For the text-containing cell, return its midpoint in (X, Y) coordinate format. 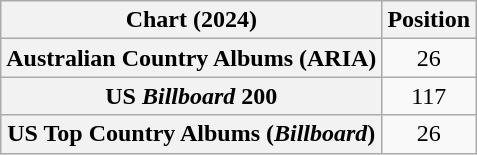
US Billboard 200 (192, 96)
US Top Country Albums (Billboard) (192, 134)
Position (429, 20)
Australian Country Albums (ARIA) (192, 58)
Chart (2024) (192, 20)
117 (429, 96)
